Return [X, Y] of the center of cell containing provided text 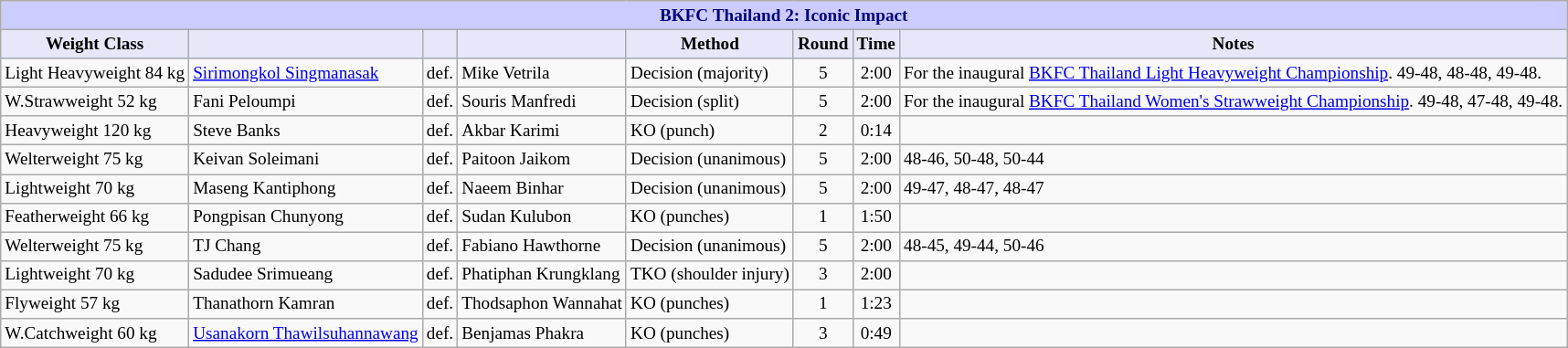
1:23 [875, 304]
Thanathorn Kamran [306, 304]
W.Catchweight 60 kg [95, 333]
Pongpisan Chunyong [306, 217]
Keivan Soleimani [306, 160]
Method [709, 44]
48-45, 49-44, 50-46 [1233, 247]
Decision (majority) [709, 73]
Naeem Binhar [543, 188]
2 [822, 131]
Akbar Karimi [543, 131]
1:50 [875, 217]
BKFC Thailand 2: Iconic Impact [784, 16]
Weight Class [95, 44]
48-46, 50-48, 50-44 [1233, 160]
Sadudee Srimueang [306, 275]
Thodsaphon Wannahat [543, 304]
Time [875, 44]
Flyweight 57 kg [95, 304]
Usanakorn Thawilsuhannawang [306, 333]
For the inaugural BKFC Thailand Women's Strawweight Championship. 49-48, 47-48, 49-48. [1233, 101]
Heavyweight 120 kg [95, 131]
KO (punch) [709, 131]
TKO (shoulder injury) [709, 275]
For the inaugural BKFC Thailand Light Heavyweight Championship. 49-48, 48-48, 49-48. [1233, 73]
Featherweight 66 kg [95, 217]
W.Strawweight 52 kg [95, 101]
Round [822, 44]
Maseng Kantiphong [306, 188]
Decision (split) [709, 101]
Phatiphan Krungklang [543, 275]
Sirimongkol Singmanasak [306, 73]
Notes [1233, 44]
49-47, 48-47, 48-47 [1233, 188]
Benjamas Phakra [543, 333]
Steve Banks [306, 131]
TJ Chang [306, 247]
Paitoon Jaikom [543, 160]
Sudan Kulubon [543, 217]
Fani Peloumpi [306, 101]
0:49 [875, 333]
Mike Vetrila [543, 73]
Souris Manfredi [543, 101]
Light Heavyweight 84 kg [95, 73]
0:14 [875, 131]
Fabiano Hawthorne [543, 247]
